Return the (x, y) coordinate for the center point of the cell that contains the specified text.  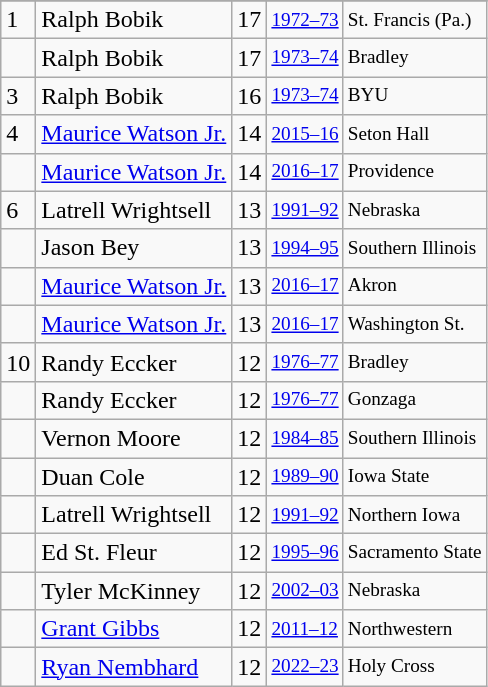
Washington St. (414, 324)
Holy Cross (414, 667)
1 (18, 20)
Seton Hall (414, 134)
16 (250, 96)
Tyler McKinney (134, 591)
2022–23 (305, 667)
Grant Gibbs (134, 629)
Providence (414, 172)
2011–12 (305, 629)
Gonzaga (414, 400)
3 (18, 96)
Vernon Moore (134, 438)
2015–16 (305, 134)
1972–73 (305, 20)
1995–96 (305, 553)
BYU (414, 96)
1994–95 (305, 248)
6 (18, 210)
1984–85 (305, 438)
10 (18, 362)
Ryan Nembhard (134, 667)
St. Francis (Pa.) (414, 20)
Northwestern (414, 629)
4 (18, 134)
2002–03 (305, 591)
Iowa State (414, 477)
Northern Iowa (414, 515)
Sacramento State (414, 553)
Ed St. Fleur (134, 553)
Jason Bey (134, 248)
1989–90 (305, 477)
Akron (414, 286)
Duan Cole (134, 477)
